Find where the given text appears and provide that cell's center as [X, Y] coordinate. 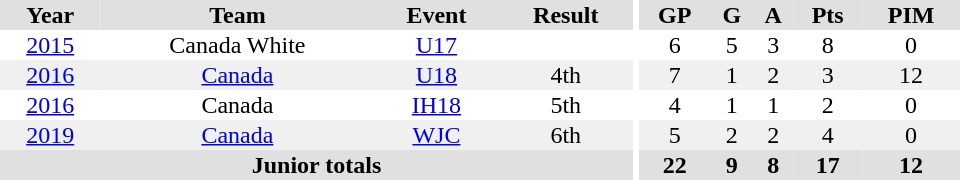
17 [828, 165]
G [732, 15]
Year [50, 15]
Result [566, 15]
U18 [436, 75]
Event [436, 15]
IH18 [436, 105]
GP [675, 15]
Pts [828, 15]
7 [675, 75]
Canada White [237, 45]
6 [675, 45]
U17 [436, 45]
Junior totals [316, 165]
4th [566, 75]
2019 [50, 135]
6th [566, 135]
22 [675, 165]
A [773, 15]
2015 [50, 45]
WJC [436, 135]
9 [732, 165]
5th [566, 105]
Team [237, 15]
PIM [911, 15]
